Determine the (X, Y) coordinate at the center of the cell enclosing the given text.  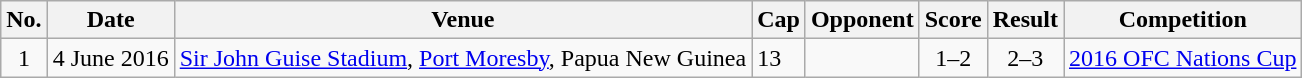
Score (953, 20)
Competition (1183, 20)
Sir John Guise Stadium, Port Moresby, Papua New Guinea (462, 58)
13 (779, 58)
1–2 (953, 58)
Date (110, 20)
4 June 2016 (110, 58)
2016 OFC Nations Cup (1183, 58)
Opponent (862, 20)
1 (24, 58)
Result (1025, 20)
Venue (462, 20)
Cap (779, 20)
No. (24, 20)
2–3 (1025, 58)
